Scan for the cell matching the given text and deliver its (x, y) coordinate at center. 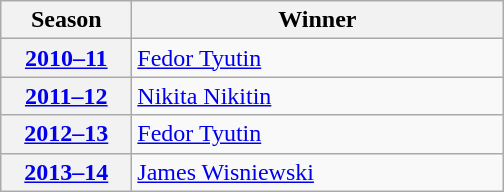
2013–14 (66, 172)
James Wisniewski (318, 172)
Winner (318, 20)
Nikita Nikitin (318, 96)
2010–11 (66, 58)
Season (66, 20)
2012–13 (66, 134)
2011–12 (66, 96)
